Find where the given text appears and provide that cell's center as (x, y) coordinate. 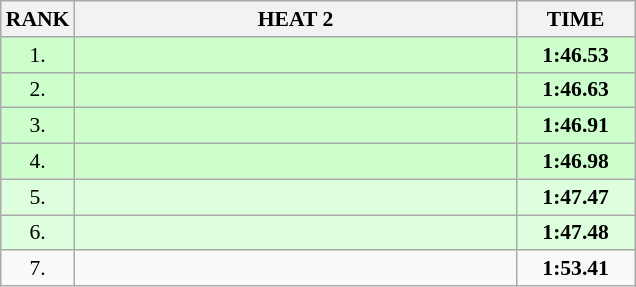
4. (38, 162)
TIME (576, 19)
3. (38, 126)
5. (38, 197)
1:53.41 (576, 269)
1:47.47 (576, 197)
HEAT 2 (295, 19)
RANK (38, 19)
1. (38, 55)
1:46.53 (576, 55)
1:46.98 (576, 162)
6. (38, 233)
1:47.48 (576, 233)
1:46.91 (576, 126)
2. (38, 90)
7. (38, 269)
1:46.63 (576, 90)
